Locate the cell with the specified text and output its [X, Y] center coordinate. 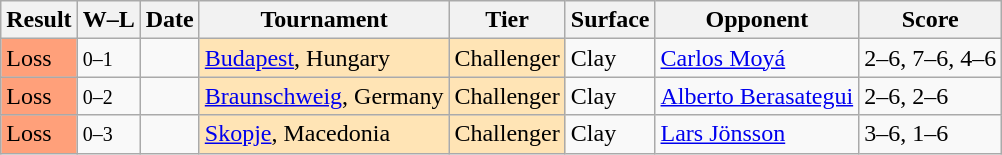
Date [170, 20]
Tier [507, 20]
Surface [610, 20]
2–6, 2–6 [930, 96]
Tournament [324, 20]
Opponent [757, 20]
0–3 [108, 134]
W–L [108, 20]
Score [930, 20]
Result [39, 20]
Braunschweig, Germany [324, 96]
Budapest, Hungary [324, 58]
0–2 [108, 96]
Skopje, Macedonia [324, 134]
Alberto Berasategui [757, 96]
2–6, 7–6, 4–6 [930, 58]
Carlos Moyá [757, 58]
0–1 [108, 58]
Lars Jönsson [757, 134]
3–6, 1–6 [930, 134]
